Capture the cell that displays the provided text and extract its (x, y) central coordinate. 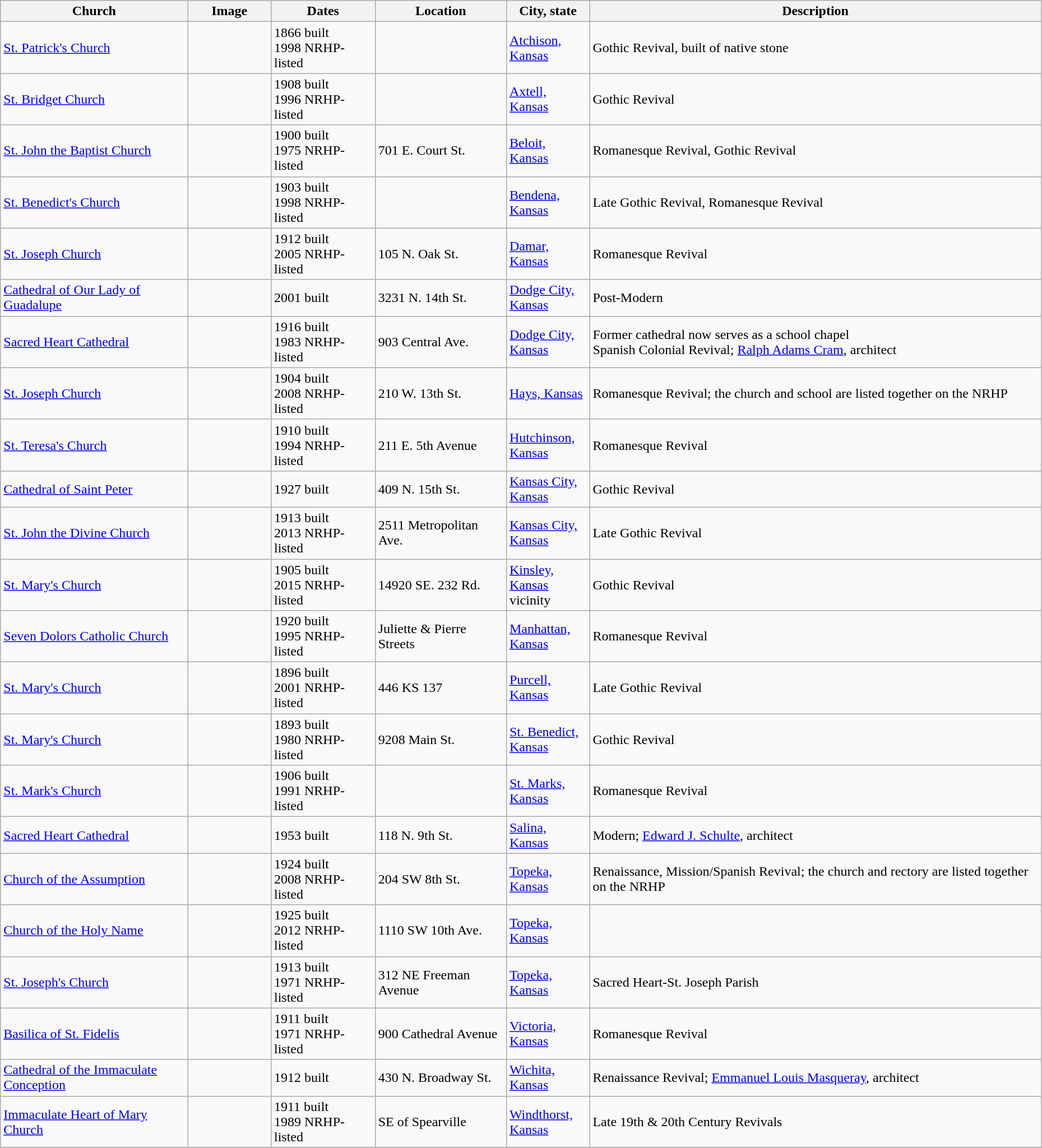
9208 Main St. (441, 740)
Image (230, 11)
St. Marks, Kansas (548, 791)
Axtell, Kansas (548, 99)
St. Bridget Church (94, 99)
St. Teresa's Church (94, 445)
Church of the Assumption (94, 879)
Windthorst, Kansas (548, 1122)
1900 built1975 NRHP-listed (323, 151)
1924 built2008 NRHP-listed (323, 879)
446 KS 137 (441, 688)
430 N. Broadway St. (441, 1078)
St. Benedict, Kansas (548, 740)
Romanesque Revival; the church and school are listed together on the NRHP (815, 393)
312 NE Freeman Avenue (441, 982)
1925 built2012 NRHP-listed (323, 931)
Beloit, Kansas (548, 151)
St. John the Divine Church (94, 533)
14920 SE. 232 Rd. (441, 585)
1911 built1971 NRHP-listed (323, 1034)
Hays, Kansas (548, 393)
Late 19th & 20th Century Revivals (815, 1122)
1110 SW 10th Ave. (441, 931)
1866 built1998 NRHP-listed (323, 48)
Late Gothic Revival, Romanesque Revival (815, 202)
Hutchinson, Kansas (548, 445)
105 N. Oak St. (441, 254)
Sacred Heart-St. Joseph Parish (815, 982)
1893 built1980 NRHP-listed (323, 740)
1912 built (323, 1078)
1927 built (323, 489)
2511 Metropolitan Ave. (441, 533)
Description (815, 11)
St. Benedict's Church (94, 202)
118 N. 9th St. (441, 835)
St. John the Baptist Church (94, 151)
Kinsley, Kansas vicinity (548, 585)
409 N. 15th St. (441, 489)
Basilica of St. Fidelis (94, 1034)
St. Joseph's Church (94, 982)
Cathedral of the Immaculate Conception (94, 1078)
900 Cathedral Avenue (441, 1034)
City, state (548, 11)
1953 built (323, 835)
Seven Dolors Catholic Church (94, 636)
Church of the Holy Name (94, 931)
Cathedral of Our Lady of Guadalupe (94, 298)
Gothic Revival, built of native stone (815, 48)
Renaissance, Mission/Spanish Revival; the church and rectory are listed together on the NRHP (815, 879)
Church (94, 11)
2001 built (323, 298)
Cathedral of Saint Peter (94, 489)
1908 built1996 NRHP-listed (323, 99)
SE of Spearville (441, 1122)
1913 built1971 NRHP-listed (323, 982)
Damar, Kansas (548, 254)
Modern; Edward J. Schulte, architect (815, 835)
210 W. 13th St. (441, 393)
St. Mark's Church (94, 791)
1906 built1991 NRHP-listed (323, 791)
204 SW 8th St. (441, 879)
1913 built2013 NRHP-listed (323, 533)
211 E. 5th Avenue (441, 445)
1905 built2015 NRHP-listed (323, 585)
Post-Modern (815, 298)
Purcell, Kansas (548, 688)
1911 built1989 NRHP-listed (323, 1122)
1912 built2005 NRHP-listed (323, 254)
3231 N. 14th St. (441, 298)
1896 built2001 NRHP-listed (323, 688)
1920 built1995 NRHP-listed (323, 636)
Victoria, Kansas (548, 1034)
Bendena, Kansas (548, 202)
Former cathedral now serves as a school chapelSpanish Colonial Revival; Ralph Adams Cram, architect (815, 342)
Location (441, 11)
Wichita, Kansas (548, 1078)
St. Patrick's Church (94, 48)
1904 built2008 NRHP-listed (323, 393)
1910 built1994 NRHP-listed (323, 445)
Juliette & Pierre Streets (441, 636)
1916 built1983 NRHP-listed (323, 342)
Romanesque Revival, Gothic Revival (815, 151)
Manhattan, Kansas (548, 636)
701 E. Court St. (441, 151)
Immaculate Heart of Mary Church (94, 1122)
Salina, Kansas (548, 835)
1903 built1998 NRHP-listed (323, 202)
Dates (323, 11)
903 Central Ave. (441, 342)
Atchison, Kansas (548, 48)
Renaissance Revival; Emmanuel Louis Masqueray, architect (815, 1078)
